For the text-containing cell, return its midpoint in [x, y] coordinate format. 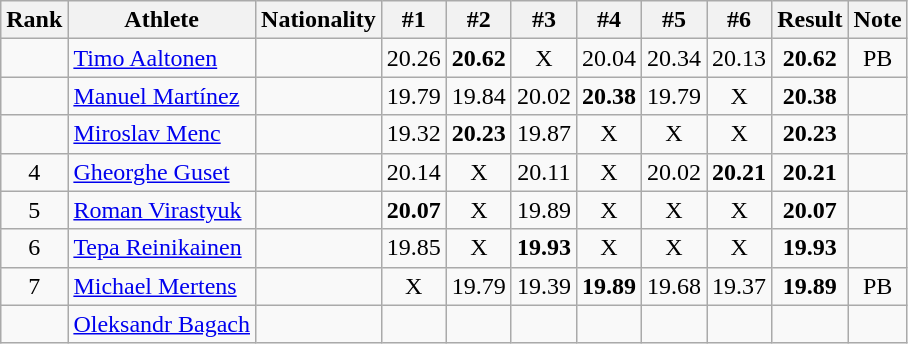
#4 [608, 20]
Miroslav Menc [162, 134]
5 [34, 210]
Roman Virastyuk [162, 210]
Note [878, 20]
#2 [478, 20]
19.39 [544, 286]
Gheorghe Guset [162, 172]
Result [810, 20]
20.14 [414, 172]
20.13 [740, 58]
#1 [414, 20]
20.34 [674, 58]
Athlete [162, 20]
4 [34, 172]
Nationality [319, 20]
19.68 [674, 286]
Rank [34, 20]
Michael Mertens [162, 286]
Manuel Martínez [162, 96]
19.87 [544, 134]
19.84 [478, 96]
#5 [674, 20]
19.37 [740, 286]
#6 [740, 20]
20.11 [544, 172]
19.32 [414, 134]
20.04 [608, 58]
Timo Aaltonen [162, 58]
19.85 [414, 248]
Oleksandr Bagach [162, 324]
#3 [544, 20]
7 [34, 286]
6 [34, 248]
20.26 [414, 58]
Tepa Reinikainen [162, 248]
